Find where the given text appears and provide that cell's center as [X, Y] coordinate. 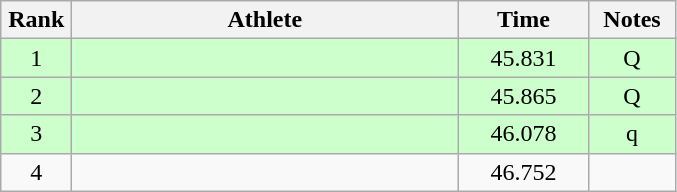
45.831 [524, 58]
46.752 [524, 172]
4 [36, 172]
Notes [632, 20]
Athlete [265, 20]
q [632, 134]
3 [36, 134]
46.078 [524, 134]
Rank [36, 20]
Time [524, 20]
1 [36, 58]
2 [36, 96]
45.865 [524, 96]
